For the text-containing cell, return its midpoint in (X, Y) coordinate format. 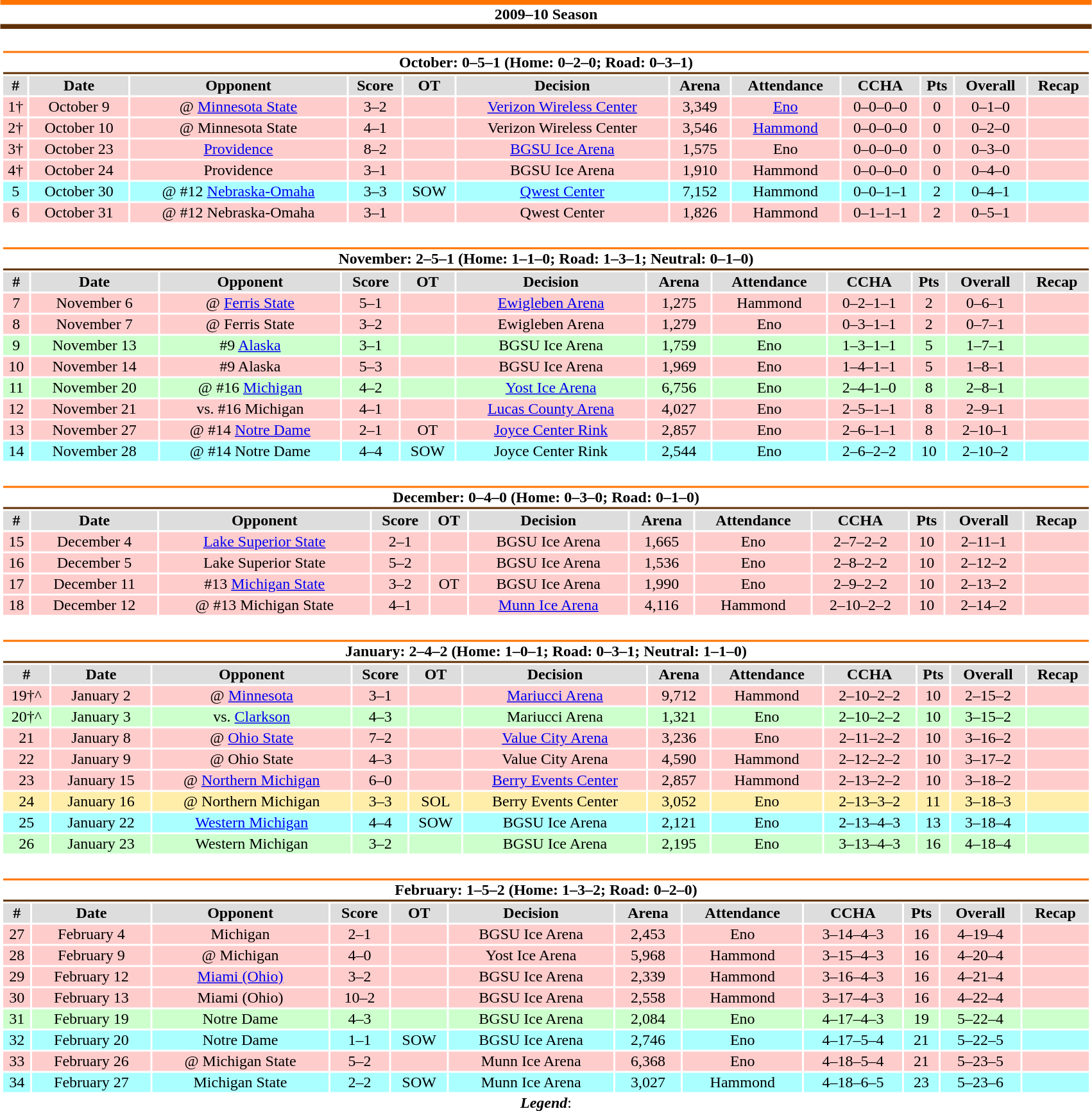
3–15–2 (988, 717)
2–13–2 (984, 584)
@ Minnesota (252, 696)
1,536 (662, 563)
4–18–4 (988, 844)
2–8–1 (985, 388)
3–13–4–3 (869, 844)
3–18–2 (988, 781)
2† (15, 128)
@ #16 Michigan (250, 388)
4–20–4 (980, 955)
7 (16, 303)
4–17–5–4 (853, 1040)
0–4–0 (991, 170)
19†^ (26, 696)
2–12–2 (984, 563)
January 8 (101, 738)
3–17–4–3 (853, 997)
2–15–2 (988, 696)
7–2 (380, 738)
0–1–0 (991, 107)
October 9 (79, 107)
0–5–1 (991, 212)
1,826 (699, 212)
February: 1–5–2 (Home: 1–3–2; Road: 0–2–0) (545, 890)
8–2 (375, 149)
3–14–4–3 (853, 935)
3,236 (679, 738)
Michigan State (240, 1082)
January 23 (101, 844)
26 (26, 844)
February 4 (91, 935)
5–23–6 (980, 1082)
2,558 (648, 997)
January 3 (101, 717)
0–7–1 (985, 324)
1–4–1–1 (869, 366)
1–1 (359, 1040)
2–7–2–2 (860, 542)
31 (17, 1019)
14 (16, 451)
January 22 (101, 823)
28 (17, 955)
3–17–2 (988, 759)
4,027 (679, 409)
December 4 (95, 542)
October 30 (79, 192)
February 26 (91, 1062)
vs. Clarkson (252, 717)
15 (16, 542)
2,084 (648, 1019)
November 7 (94, 324)
6–0 (380, 781)
3,546 (699, 128)
1,910 (699, 170)
32 (17, 1040)
2–12–2–2 (869, 759)
1,759 (679, 346)
1–8–1 (985, 366)
November 27 (94, 430)
0–1–1–1 (880, 212)
November 20 (94, 388)
5,968 (648, 955)
2–10–1 (985, 430)
2009–10 Season (546, 14)
4,116 (662, 605)
1,275 (679, 303)
4–18–6–5 (853, 1082)
19 (921, 1019)
4–19–4 (980, 935)
November 21 (94, 409)
0–4–1 (991, 192)
2–14–2 (984, 605)
Lucas County Arena (550, 409)
4–18–5–4 (853, 1062)
33 (17, 1062)
2–6–1–1 (869, 430)
January 16 (101, 801)
5–3 (371, 366)
25 (26, 823)
#13 Michigan State (264, 584)
6 (15, 212)
2–10–2 (985, 451)
2–13–3–2 (869, 801)
5–22–4 (980, 1019)
2–9–1 (985, 409)
4–21–4 (980, 977)
November 13 (94, 346)
November: 2–5–1 (Home: 1–1–0; Road: 1–3–1; Neutral: 0–1–0) (545, 259)
February 20 (91, 1040)
1,990 (662, 584)
2–11–2–2 (869, 738)
3,027 (648, 1082)
18 (16, 605)
1–3–1–1 (869, 346)
February 19 (91, 1019)
1,969 (679, 366)
November 14 (94, 366)
3–18–4 (988, 823)
30 (17, 997)
6,756 (679, 388)
1,279 (679, 324)
4–0 (359, 955)
5–1 (371, 303)
4† (15, 170)
3,052 (679, 801)
2–13–4–3 (869, 823)
2–9–2–2 (860, 584)
2–11–1 (984, 542)
January 9 (101, 759)
Michigan (240, 935)
2,195 (679, 844)
3–15–4–3 (853, 955)
0–2–0 (991, 128)
February 12 (91, 977)
3–18–3 (988, 801)
6,368 (648, 1062)
November 6 (94, 303)
0–6–1 (985, 303)
0–3–0 (991, 149)
2,544 (679, 451)
January 2 (101, 696)
24 (26, 801)
1,321 (679, 717)
9,712 (679, 696)
November 28 (94, 451)
1,665 (662, 542)
October 31 (79, 212)
34 (17, 1082)
1,575 (699, 149)
2–2 (359, 1082)
October 10 (79, 128)
1† (15, 107)
January 15 (101, 781)
2,339 (648, 977)
@ Michigan State (240, 1062)
3,349 (699, 107)
0–0–1–1 (880, 192)
October 23 (79, 149)
3–16–2 (988, 738)
0–3–1–1 (869, 324)
4–22–4 (980, 997)
December 11 (95, 584)
4–17–4–3 (853, 1019)
2–8–2–2 (860, 563)
vs. #16 Michigan (250, 409)
December: 0–4–0 (Home: 0–3–0; Road: 0–1–0) (545, 498)
4,590 (679, 759)
17 (16, 584)
5–23–5 (980, 1062)
2,121 (679, 823)
October 24 (79, 170)
2–13–2–2 (869, 781)
29 (17, 977)
February 9 (91, 955)
February 13 (91, 997)
2–4–1–0 (869, 388)
2–5–1–1 (869, 409)
@ Michigan (240, 955)
0–2–1–1 (869, 303)
12 (16, 409)
3† (15, 149)
27 (17, 935)
2,453 (648, 935)
22 (26, 759)
10–2 (359, 997)
February 27 (91, 1082)
2,746 (648, 1040)
@ #13 Michigan State (264, 605)
4–2 (371, 388)
9 (16, 346)
1–7–1 (985, 346)
20†^ (26, 717)
January: 2–4–2 (Home: 1–0–1; Road: 0–3–1; Neutral: 1–1–0) (545, 652)
December 5 (95, 563)
7,152 (699, 192)
5–22–5 (980, 1040)
SOL (436, 801)
October: 0–5–1 (Home: 0–2–0; Road: 0–3–1) (545, 63)
3–16–4–3 (853, 977)
2–6–2–2 (869, 451)
December 12 (95, 605)
